Detect which cell encompasses the target text, then output its (X, Y) center coordinate. 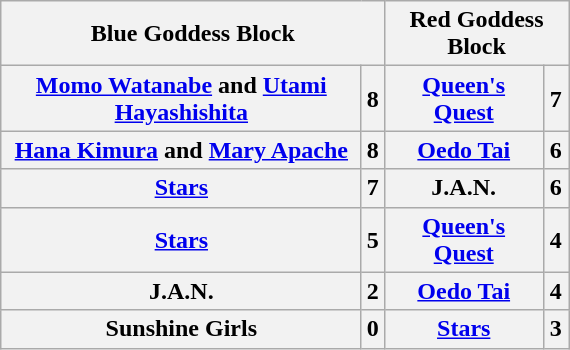
Red Goddess Block (476, 34)
Sunshine Girls (181, 329)
Blue Goddess Block (192, 34)
0 (372, 329)
5 (372, 240)
Momo Watanabe and Utami Hayashishita (181, 98)
Hana Kimura and Mary Apache (181, 150)
3 (556, 329)
2 (372, 291)
